Capture the cell that displays the provided text and extract its (x, y) central coordinate. 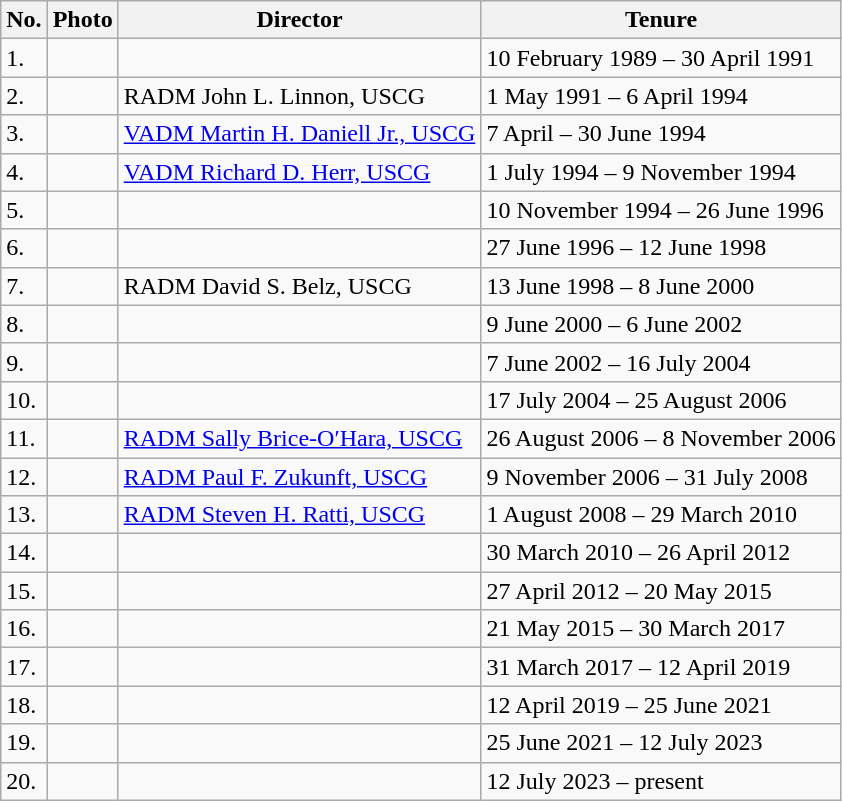
25 June 2021 – 12 July 2023 (661, 743)
26 August 2006 – 8 November 2006 (661, 438)
18. (24, 705)
10 November 1994 – 26 June 1996 (661, 210)
Director (300, 20)
21 May 2015 – 30 March 2017 (661, 629)
9 November 2006 – 31 July 2008 (661, 477)
6. (24, 248)
RADM David S. Belz, USCG (300, 286)
12 April 2019 – 25 June 2021 (661, 705)
16. (24, 629)
9 June 2000 – 6 June 2002 (661, 324)
VADM Martin H. Daniell Jr., USCG (300, 134)
8. (24, 324)
VADM Richard D. Herr, USCG (300, 172)
RADM Sally Brice-O′Hara, USCG (300, 438)
30 March 2010 – 26 April 2012 (661, 553)
17. (24, 667)
4. (24, 172)
15. (24, 591)
RADM Paul F. Zukunft, USCG (300, 477)
Photo (82, 20)
12. (24, 477)
No. (24, 20)
19. (24, 743)
12 July 2023 – present (661, 781)
14. (24, 553)
7 June 2002 – 16 July 2004 (661, 362)
RADM Steven H. Ratti, USCG (300, 515)
10. (24, 400)
2. (24, 96)
1. (24, 58)
9. (24, 362)
10 February 1989 – 30 April 1991 (661, 58)
17 July 2004 – 25 August 2006 (661, 400)
13. (24, 515)
RADM John L. Linnon, USCG (300, 96)
31 March 2017 – 12 April 2019 (661, 667)
13 June 1998 – 8 June 2000 (661, 286)
5. (24, 210)
1 August 2008 – 29 March 2010 (661, 515)
Tenure (661, 20)
20. (24, 781)
7 April – 30 June 1994 (661, 134)
11. (24, 438)
27 April 2012 – 20 May 2015 (661, 591)
3. (24, 134)
27 June 1996 – 12 June 1998 (661, 248)
1 May 1991 – 6 April 1994 (661, 96)
7. (24, 286)
1 July 1994 – 9 November 1994 (661, 172)
